Identify which cell holds the provided text, then report its (X, Y) central coordinate. 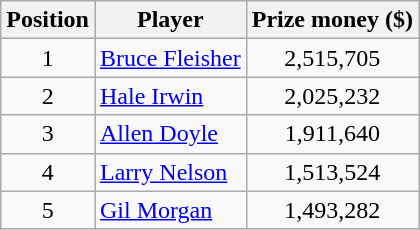
5 (48, 210)
1,513,524 (332, 172)
Allen Doyle (170, 134)
Gil Morgan (170, 210)
2 (48, 96)
1 (48, 58)
Position (48, 20)
Bruce Fleisher (170, 58)
3 (48, 134)
2,515,705 (332, 58)
Larry Nelson (170, 172)
Player (170, 20)
Prize money ($) (332, 20)
1,911,640 (332, 134)
Hale Irwin (170, 96)
2,025,232 (332, 96)
4 (48, 172)
1,493,282 (332, 210)
